Scan for the cell matching the given text and deliver its (x, y) coordinate at center. 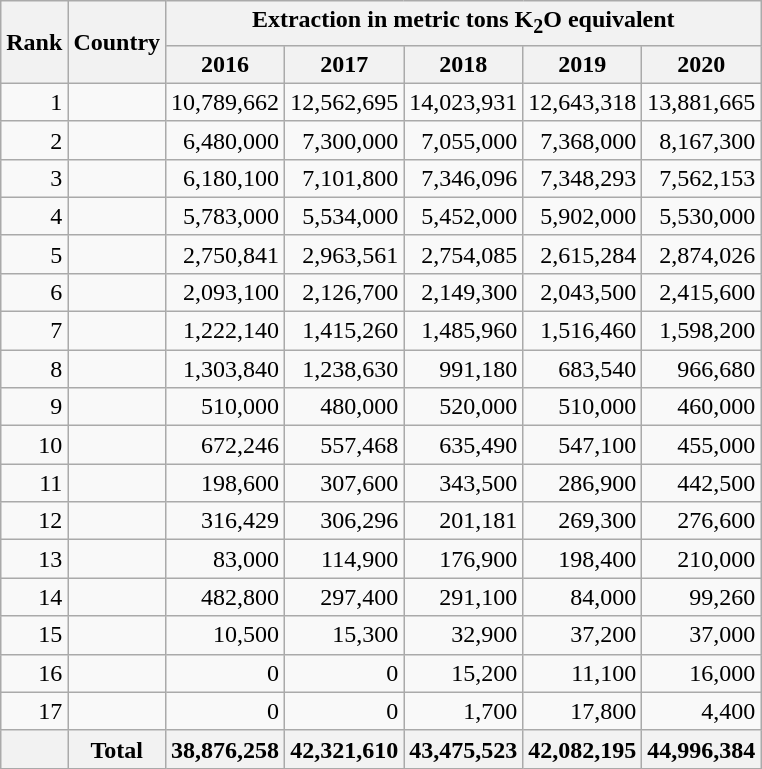
635,490 (464, 445)
2,415,600 (702, 292)
4 (34, 216)
2,149,300 (464, 292)
198,400 (582, 559)
16,000 (702, 673)
2,750,841 (226, 254)
10,789,662 (226, 102)
6,480,000 (226, 140)
12,643,318 (582, 102)
9 (34, 407)
2017 (344, 64)
83,000 (226, 559)
480,000 (344, 407)
1,516,460 (582, 331)
3 (34, 178)
37,200 (582, 635)
12,562,695 (344, 102)
84,000 (582, 597)
Country (117, 42)
32,900 (464, 635)
114,900 (344, 559)
1 (34, 102)
307,600 (344, 483)
2,043,500 (582, 292)
5,452,000 (464, 216)
14 (34, 597)
7,348,293 (582, 178)
42,321,610 (344, 749)
6 (34, 292)
276,600 (702, 521)
37,000 (702, 635)
455,000 (702, 445)
10,500 (226, 635)
15,300 (344, 635)
2018 (464, 64)
7,101,800 (344, 178)
7,055,000 (464, 140)
10 (34, 445)
201,181 (464, 521)
8 (34, 369)
2,615,284 (582, 254)
2020 (702, 64)
7,300,000 (344, 140)
269,300 (582, 521)
1,303,840 (226, 369)
42,082,195 (582, 749)
176,900 (464, 559)
2019 (582, 64)
297,400 (344, 597)
7,346,096 (464, 178)
2,093,100 (226, 292)
1,485,960 (464, 331)
198,600 (226, 483)
1,700 (464, 711)
8,167,300 (702, 140)
16 (34, 673)
966,680 (702, 369)
5,534,000 (344, 216)
557,468 (344, 445)
Total (117, 749)
306,296 (344, 521)
4,400 (702, 711)
1,238,630 (344, 369)
11,100 (582, 673)
43,475,523 (464, 749)
2 (34, 140)
2,126,700 (344, 292)
1,222,140 (226, 331)
13 (34, 559)
316,429 (226, 521)
1,415,260 (344, 331)
44,996,384 (702, 749)
12 (34, 521)
38,876,258 (226, 749)
991,180 (464, 369)
17,800 (582, 711)
286,900 (582, 483)
2,874,026 (702, 254)
5,902,000 (582, 216)
547,100 (582, 445)
Extraction in metric tons K2O equivalent (464, 23)
7,562,153 (702, 178)
1,598,200 (702, 331)
442,500 (702, 483)
17 (34, 711)
210,000 (702, 559)
482,800 (226, 597)
15 (34, 635)
13,881,665 (702, 102)
7 (34, 331)
7,368,000 (582, 140)
2016 (226, 64)
683,540 (582, 369)
2,963,561 (344, 254)
2,754,085 (464, 254)
5,783,000 (226, 216)
99,260 (702, 597)
5 (34, 254)
5,530,000 (702, 216)
Rank (34, 42)
291,100 (464, 597)
460,000 (702, 407)
11 (34, 483)
6,180,100 (226, 178)
14,023,931 (464, 102)
672,246 (226, 445)
343,500 (464, 483)
520,000 (464, 407)
15,200 (464, 673)
